Detect which cell encompasses the target text, then output its [X, Y] center coordinate. 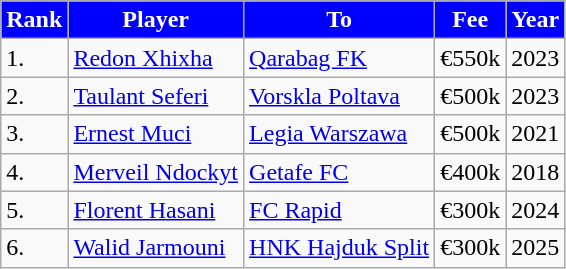
Fee [470, 20]
2. [34, 96]
Redon Xhixha [156, 58]
Merveil Ndockyt [156, 172]
To [340, 20]
1. [34, 58]
Year [536, 20]
5. [34, 210]
3. [34, 134]
€550k [470, 58]
2021 [536, 134]
Ernest Muci [156, 134]
Legia Warszawa [340, 134]
Player [156, 20]
6. [34, 248]
Getafe FC [340, 172]
HNK Hajduk Split [340, 248]
2025 [536, 248]
2024 [536, 210]
4. [34, 172]
Rank [34, 20]
Qarabag FK [340, 58]
Florent Hasani [156, 210]
2018 [536, 172]
Taulant Seferi [156, 96]
€400k [470, 172]
Vorskla Poltava [340, 96]
FC Rapid [340, 210]
Walid Jarmouni [156, 248]
